Detect which cell encompasses the target text, then output its (X, Y) center coordinate. 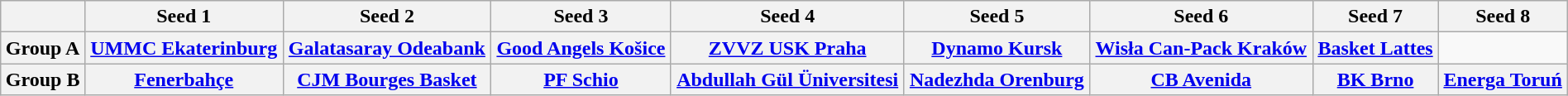
Dynamo Kursk (997, 48)
Group A (43, 48)
Fenerbahçe (184, 79)
UMMC Ekaterinburg (184, 48)
Nadezhda Orenburg (997, 79)
Seed 7 (1375, 17)
Galatasaray Odeabank (387, 48)
Abdullah Gül Üniversitesi (787, 79)
Seed 3 (581, 17)
Seed 4 (787, 17)
Seed 1 (184, 17)
ZVVZ USK Praha (787, 48)
BK Brno (1375, 79)
Group B (43, 79)
CB Avenida (1201, 79)
Seed 5 (997, 17)
Wisła Can-Pack Kraków (1201, 48)
CJM Bourges Basket (387, 79)
Energa Toruń (1503, 79)
Basket Lattes (1375, 48)
Seed 8 (1503, 17)
PF Schio (581, 79)
Good Angels Košice (581, 48)
Seed 6 (1201, 17)
Seed 2 (387, 17)
